Pinpoint the cell where the given text exists, returning its (x, y) midpoint coordinate. 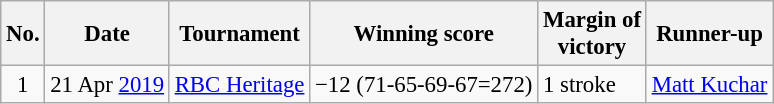
1 stroke (592, 85)
RBC Heritage (239, 85)
Margin ofvictory (592, 34)
−12 (71-65-69-67=272) (424, 85)
Tournament (239, 34)
1 (23, 85)
21 Apr 2019 (107, 85)
Runner-up (709, 34)
No. (23, 34)
Matt Kuchar (709, 85)
Winning score (424, 34)
Date (107, 34)
